Scan for the cell matching the given text and deliver its (X, Y) coordinate at center. 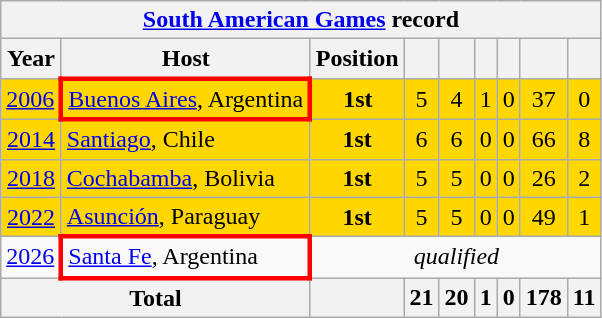
26 (544, 178)
21 (422, 298)
11 (584, 298)
2022 (32, 217)
Cochabamba, Bolivia (186, 178)
Position (357, 59)
qualified (456, 258)
4 (456, 98)
Asunción, Paraguay (186, 217)
20 (456, 298)
2 (584, 178)
2006 (32, 98)
Santa Fe, Argentina (186, 258)
Buenos Aires, Argentina (186, 98)
49 (544, 217)
Host (186, 59)
66 (544, 139)
8 (584, 139)
2026 (32, 258)
Total (156, 298)
2014 (32, 139)
Santiago, Chile (186, 139)
Year (32, 59)
37 (544, 98)
South American Games record (301, 20)
178 (544, 298)
2018 (32, 178)
